Pinpoint the cell where the given text exists, returning its (X, Y) midpoint coordinate. 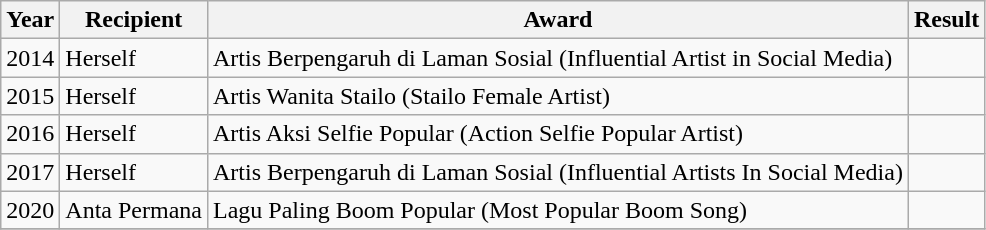
2016 (30, 134)
Artis Wanita Stailo (Stailo Female Artist) (558, 96)
2020 (30, 210)
2014 (30, 58)
Year (30, 20)
Artis Aksi Selfie Popular (Action Selfie Popular Artist) (558, 134)
Award (558, 20)
Result (946, 20)
Anta Permana (134, 210)
Recipient (134, 20)
Artis Berpengaruh di Laman Sosial (Influential Artists In Social Media) (558, 172)
2015 (30, 96)
2017 (30, 172)
Lagu Paling Boom Popular (Most Popular Boom Song) (558, 210)
Artis Berpengaruh di Laman Sosial (Influential Artist in Social Media) (558, 58)
